Output the (x, y) coordinate of the center of the cell containing the given text.  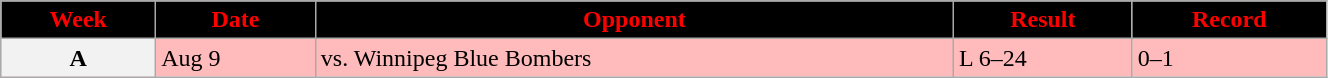
vs. Winnipeg Blue Bombers (634, 58)
L 6–24 (1044, 58)
Date (236, 20)
Record (1229, 20)
Aug 9 (236, 58)
A (78, 58)
Week (78, 20)
Opponent (634, 20)
Result (1044, 20)
0–1 (1229, 58)
